Output the (x, y) coordinate of the center of the cell containing the given text.  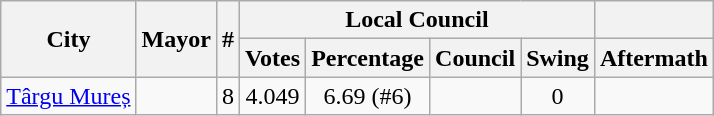
Local Council (416, 20)
8 (228, 96)
6.69 (#6) (368, 96)
Swing (558, 58)
# (228, 39)
Council (476, 58)
Târgu Mureș (68, 96)
4.049 (272, 96)
Mayor (176, 39)
0 (558, 96)
Aftermath (654, 58)
Votes (272, 58)
City (68, 39)
Percentage (368, 58)
